Detect which cell encompasses the target text, then output its [x, y] center coordinate. 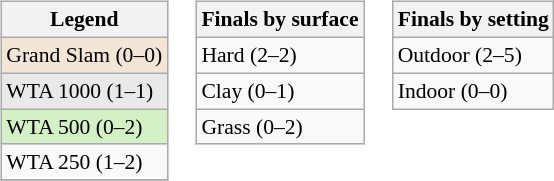
Finals by setting [474, 20]
WTA 250 (1–2) [84, 162]
Finals by surface [280, 20]
Indoor (0–0) [474, 91]
Grass (0–2) [280, 127]
WTA 1000 (1–1) [84, 91]
Hard (2–2) [280, 55]
Legend [84, 20]
Clay (0–1) [280, 91]
WTA 500 (0–2) [84, 127]
Outdoor (2–5) [474, 55]
Grand Slam (0–0) [84, 55]
